Output the (x, y) coordinate of the center of the cell containing the given text.  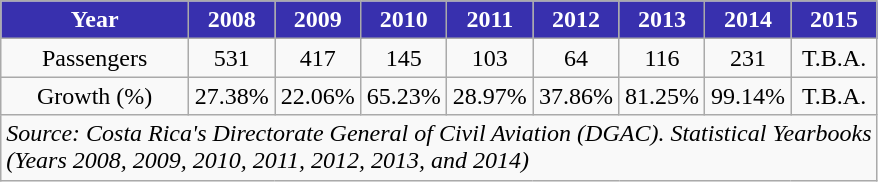
2014 (748, 20)
Year (95, 20)
103 (490, 58)
64 (576, 58)
27.38% (232, 96)
65.23% (404, 96)
22.06% (318, 96)
Growth (%) (95, 96)
531 (232, 58)
28.97% (490, 96)
37.86% (576, 96)
417 (318, 58)
2011 (490, 20)
231 (748, 58)
2013 (662, 20)
145 (404, 58)
81.25% (662, 96)
99.14% (748, 96)
2009 (318, 20)
2012 (576, 20)
Source: Costa Rica's Directorate General of Civil Aviation (DGAC). Statistical Yearbooks(Years 2008, 2009, 2010, 2011, 2012, 2013, and 2014) (439, 148)
2010 (404, 20)
116 (662, 58)
2015 (834, 20)
2008 (232, 20)
Passengers (95, 58)
